Output the [X, Y] coordinate of the center of the cell containing the given text.  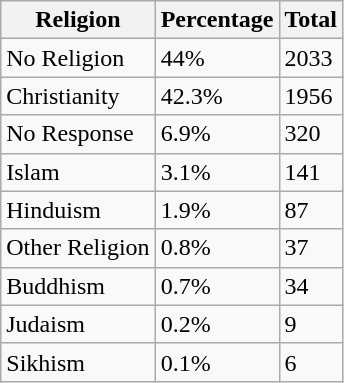
0.7% [217, 286]
37 [311, 248]
Hinduism [78, 210]
Buddhism [78, 286]
0.1% [217, 362]
42.3% [217, 96]
2033 [311, 58]
Islam [78, 172]
Judaism [78, 324]
44% [217, 58]
Total [311, 20]
87 [311, 210]
Christianity [78, 96]
6 [311, 362]
Percentage [217, 20]
Religion [78, 20]
Sikhism [78, 362]
0.8% [217, 248]
1956 [311, 96]
1.9% [217, 210]
9 [311, 324]
141 [311, 172]
6.9% [217, 134]
3.1% [217, 172]
0.2% [217, 324]
320 [311, 134]
Other Religion [78, 248]
No Religion [78, 58]
No Response [78, 134]
34 [311, 286]
